For the text-containing cell, return its midpoint in (x, y) coordinate format. 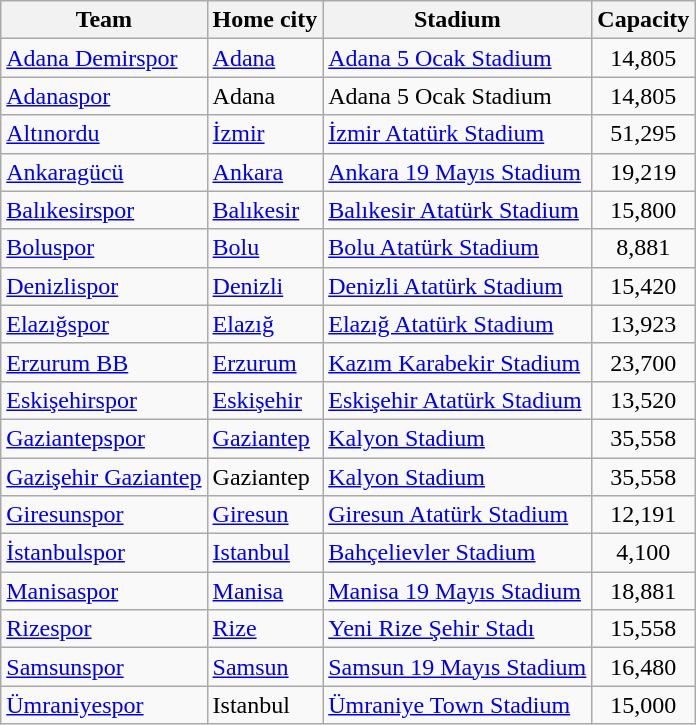
Manisa (265, 591)
Ankara (265, 172)
Home city (265, 20)
16,480 (644, 667)
8,881 (644, 248)
Boluspor (104, 248)
Capacity (644, 20)
Elazığspor (104, 324)
Giresun (265, 515)
Giresun Atatürk Stadium (458, 515)
4,100 (644, 553)
Eskişehirspor (104, 400)
23,700 (644, 362)
15,000 (644, 705)
19,219 (644, 172)
Denizli (265, 286)
Giresunspor (104, 515)
Rizespor (104, 629)
Bolu (265, 248)
Rize (265, 629)
Yeni Rize Şehir Stadı (458, 629)
Manisaspor (104, 591)
Elazığ Atatürk Stadium (458, 324)
51,295 (644, 134)
Gaziantepspor (104, 438)
Gazişehir Gaziantep (104, 477)
Eskişehir (265, 400)
Balıkesir Atatürk Stadium (458, 210)
Kazım Karabekir Stadium (458, 362)
12,191 (644, 515)
13,520 (644, 400)
Adanaspor (104, 96)
Samsun 19 Mayıs Stadium (458, 667)
Samsunspor (104, 667)
Manisa 19 Mayıs Stadium (458, 591)
15,420 (644, 286)
15,558 (644, 629)
Samsun (265, 667)
15,800 (644, 210)
18,881 (644, 591)
İzmir (265, 134)
Balıkesirspor (104, 210)
Denizlispor (104, 286)
Ümraniye Town Stadium (458, 705)
Erzurum (265, 362)
Elazığ (265, 324)
Bahçelievler Stadium (458, 553)
Adana Demirspor (104, 58)
Balıkesir (265, 210)
Denizli Atatürk Stadium (458, 286)
İzmir Atatürk Stadium (458, 134)
Eskişehir Atatürk Stadium (458, 400)
13,923 (644, 324)
Erzurum BB (104, 362)
Bolu Atatürk Stadium (458, 248)
Altınordu (104, 134)
Stadium (458, 20)
Ankara 19 Mayıs Stadium (458, 172)
Ankaragücü (104, 172)
Team (104, 20)
Ümraniyespor (104, 705)
İstanbulspor (104, 553)
